Locate the cell with the specified text and output its (x, y) center coordinate. 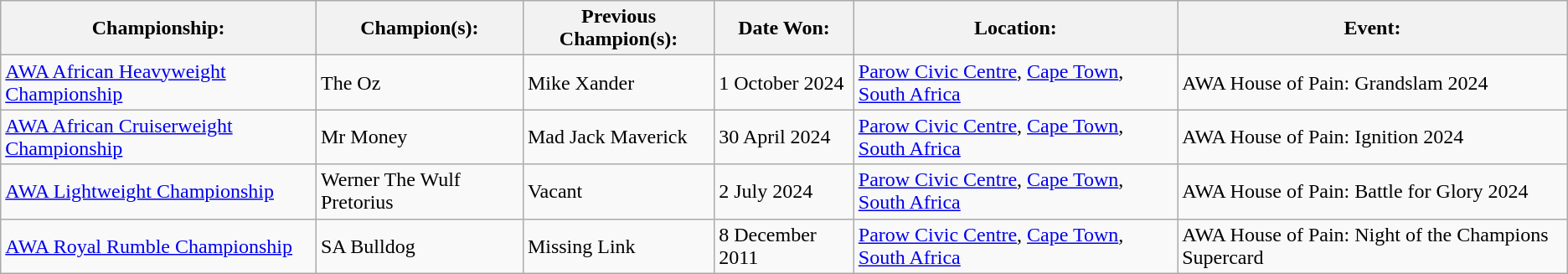
30 April 2024 (784, 137)
AWA House of Pain: Battle for Glory 2024 (1373, 191)
Previous Champion(s): (618, 28)
AWA Lightweight Championship (159, 191)
AWA African Heavyweight Championship (159, 82)
8 December 2011 (784, 246)
Werner The Wulf Pretorius (419, 191)
Champion(s): (419, 28)
Location: (1015, 28)
1 October 2024 (784, 82)
AWA Royal Rumble Championship (159, 246)
Vacant (618, 191)
AWA House of Pain: Grandslam 2024 (1373, 82)
Mike Xander (618, 82)
The Oz (419, 82)
Date Won: (784, 28)
AWA African Cruiserweight Championship (159, 137)
Mr Money (419, 137)
Mad Jack Maverick (618, 137)
Missing Link (618, 246)
AWA House of Pain: Night of the Champions Supercard (1373, 246)
AWA House of Pain: Ignition 2024 (1373, 137)
Event: (1373, 28)
Championship: (159, 28)
2 July 2024 (784, 191)
SA Bulldog (419, 246)
